Return [x, y] of the center of cell containing provided text 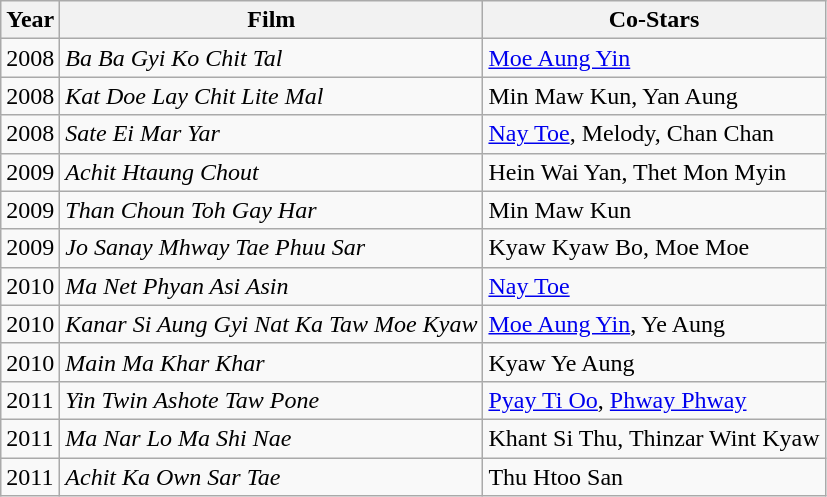
Achit Ka Own Sar Tae [272, 477]
Film [272, 20]
Nay Toe, Melody, Chan Chan [654, 134]
Khant Si Thu, Thinzar Wint Kyaw [654, 438]
Jo Sanay Mhway Tae Phuu Sar [272, 248]
Pyay Ti Oo, Phway Phway [654, 400]
Min Maw Kun, Yan Aung [654, 96]
Than Choun Toh Gay Har [272, 210]
Achit Htaung Chout [272, 172]
Kanar Si Aung Gyi Nat Ka Taw Moe Kyaw [272, 324]
Co-Stars [654, 20]
Kat Doe Lay Chit Lite Mal [272, 96]
Nay Toe [654, 286]
Main Ma Khar Khar [272, 362]
Moe Aung Yin, Ye Aung [654, 324]
Ma Net Phyan Asi Asin [272, 286]
Ma Nar Lo Ma Shi Nae [272, 438]
Sate Ei Mar Yar [272, 134]
Year [30, 20]
Moe Aung Yin [654, 58]
Kyaw Kyaw Bo, Moe Moe [654, 248]
Min Maw Kun [654, 210]
Hein Wai Yan, Thet Mon Myin [654, 172]
Thu Htoo San [654, 477]
Yin Twin Ashote Taw Pone [272, 400]
Ba Ba Gyi Ko Chit Tal [272, 58]
Kyaw Ye Aung [654, 362]
